From the cell containing the given text, extract its center point as (X, Y) coordinate. 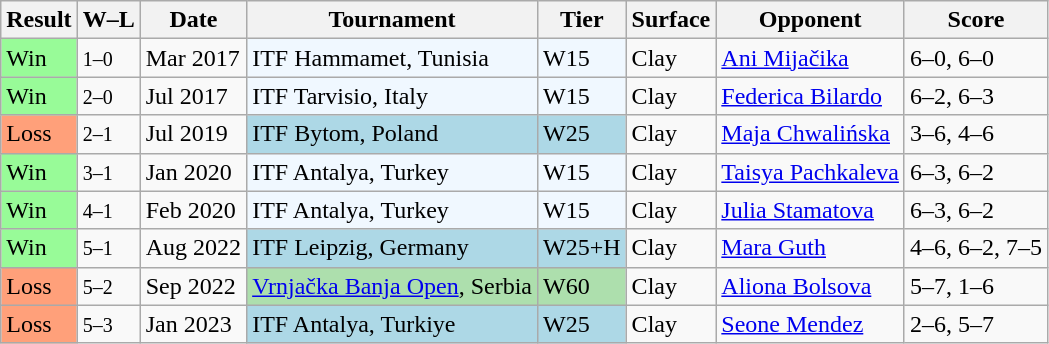
Jul 2017 (193, 96)
Jan 2023 (193, 324)
W–L (108, 20)
ITF Hammamet, Tunisia (392, 58)
ITF Leipzig, Germany (392, 248)
6–2, 6–3 (976, 96)
Ani Mijačika (810, 58)
Vrnjačka Banja Open, Serbia (392, 286)
5–7, 1–6 (976, 286)
Surface (671, 20)
Maja Chwalińska (810, 134)
Aliona Bolsova (810, 286)
2–0 (108, 96)
4–6, 6–2, 7–5 (976, 248)
Tournament (392, 20)
6–0, 6–0 (976, 58)
Mara Guth (810, 248)
W60 (582, 286)
Score (976, 20)
ITF Tarvisio, Italy (392, 96)
Taisya Pachkaleva (810, 172)
Tier (582, 20)
Sep 2022 (193, 286)
Federica Bilardo (810, 96)
Jul 2019 (193, 134)
2–6, 5–7 (976, 324)
3–1 (108, 172)
2–1 (108, 134)
5–1 (108, 248)
Seone Mendez (810, 324)
5–2 (108, 286)
Opponent (810, 20)
ITF Bytom, Poland (392, 134)
Result (39, 20)
3–6, 4–6 (976, 134)
1–0 (108, 58)
5–3 (108, 324)
4–1 (108, 210)
Jan 2020 (193, 172)
Aug 2022 (193, 248)
Julia Stamatova (810, 210)
Date (193, 20)
Feb 2020 (193, 210)
ITF Antalya, Turkiye (392, 324)
Mar 2017 (193, 58)
W25+H (582, 248)
